Find where the given text appears and provide that cell's center as (X, Y) coordinate. 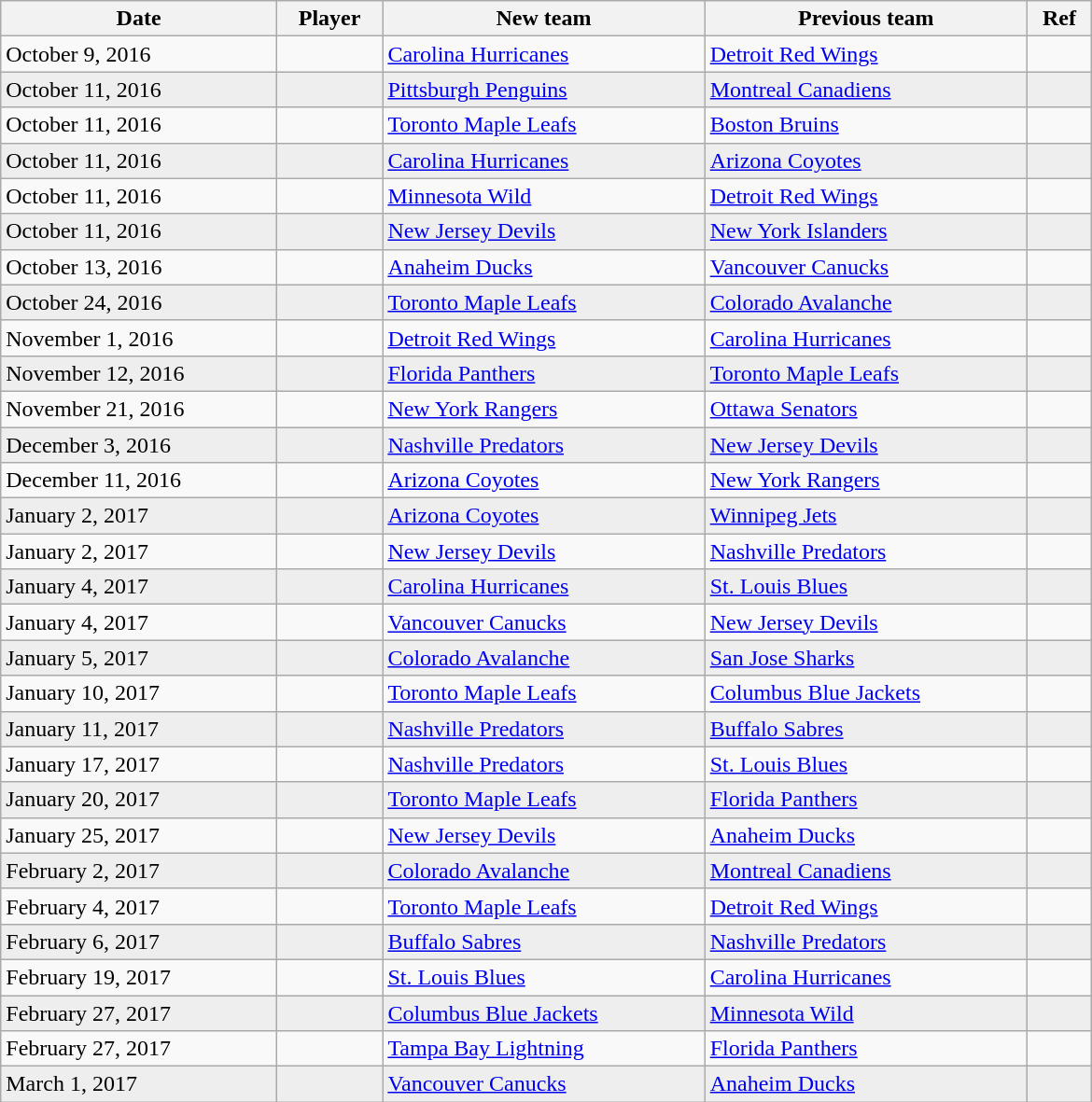
December 11, 2016 (139, 481)
Player (329, 19)
February 19, 2017 (139, 977)
February 4, 2017 (139, 906)
March 1, 2017 (139, 1084)
October 24, 2016 (139, 302)
January 20, 2017 (139, 800)
Tampa Bay Lightning (543, 1049)
February 2, 2017 (139, 871)
San Jose Sharks (866, 658)
January 10, 2017 (139, 693)
New York Islanders (866, 231)
Winnipeg Jets (866, 516)
Ref (1060, 19)
December 3, 2016 (139, 445)
November 21, 2016 (139, 409)
November 1, 2016 (139, 338)
Pittsburgh Penguins (543, 90)
November 12, 2016 (139, 373)
January 25, 2017 (139, 835)
February 6, 2017 (139, 942)
October 9, 2016 (139, 54)
January 11, 2017 (139, 729)
January 17, 2017 (139, 764)
New team (543, 19)
Boston Bruins (866, 125)
Date (139, 19)
January 5, 2017 (139, 658)
October 13, 2016 (139, 267)
Ottawa Senators (866, 409)
Previous team (866, 19)
